Output the [X, Y] coordinate of the center of the cell containing the given text.  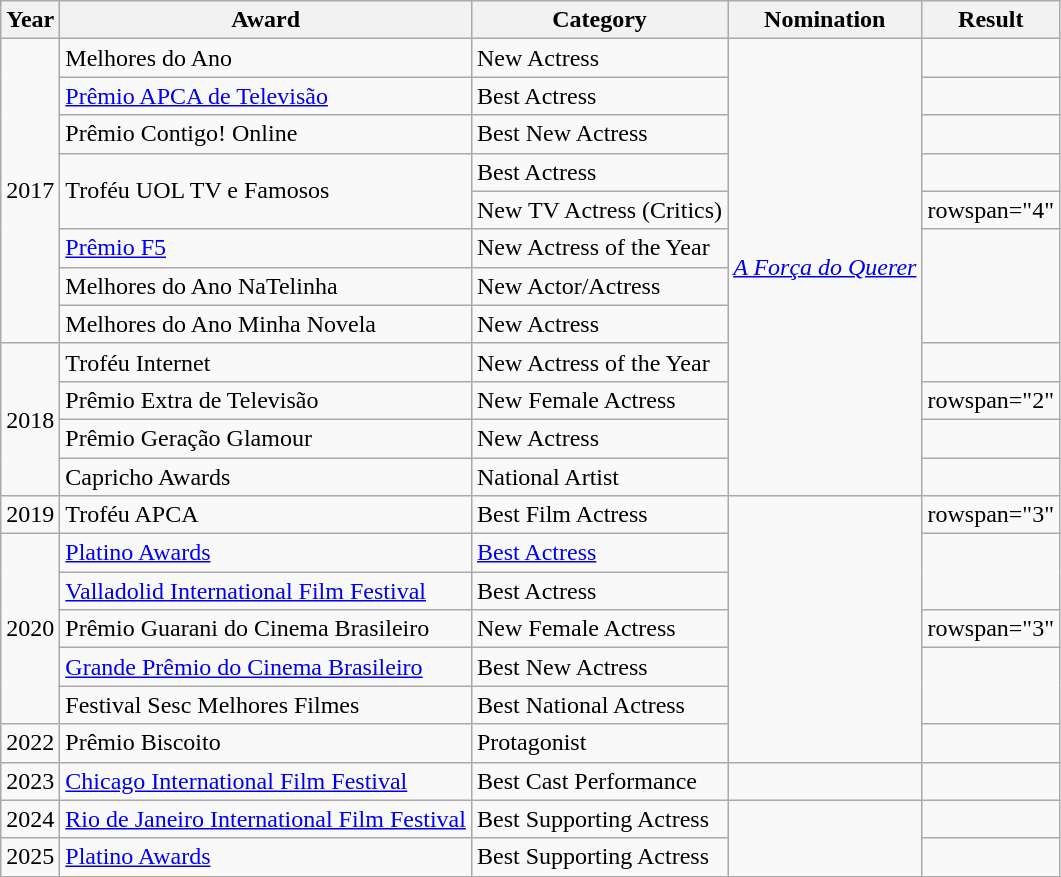
Melhores do Ano NaTelinha [266, 286]
Troféu UOL TV e Famosos [266, 191]
Grande Prêmio do Cinema Brasileiro [266, 667]
Best Film Actress [599, 515]
2017 [30, 191]
New Actor/Actress [599, 286]
Prêmio Geração Glamour [266, 438]
Nomination [825, 20]
Rio de Janeiro International Film Festival [266, 819]
Melhores do Ano [266, 58]
Prêmio Contigo! Online [266, 134]
Year [30, 20]
Best National Actress [599, 705]
Prêmio Extra de Televisão [266, 400]
Prêmio Guarani do Cinema Brasileiro [266, 629]
Protagonist [599, 743]
A Força do Querer [825, 268]
Best Cast Performance [599, 781]
Capricho Awards [266, 477]
2018 [30, 419]
rowspan="2" [991, 400]
2020 [30, 629]
Chicago International Film Festival [266, 781]
Troféu Internet [266, 362]
Valladolid International Film Festival [266, 591]
2019 [30, 515]
Result [991, 20]
Melhores do Ano Minha Novela [266, 324]
Prêmio F5 [266, 248]
Award [266, 20]
2025 [30, 857]
rowspan="4" [991, 210]
National Artist [599, 477]
Category [599, 20]
2024 [30, 819]
2023 [30, 781]
Prêmio Biscoito [266, 743]
Troféu APCA [266, 515]
Prêmio APCA de Televisão [266, 96]
New TV Actress (Critics) [599, 210]
2022 [30, 743]
Festival Sesc Melhores Filmes [266, 705]
